For the text-containing cell, return its midpoint in (x, y) coordinate format. 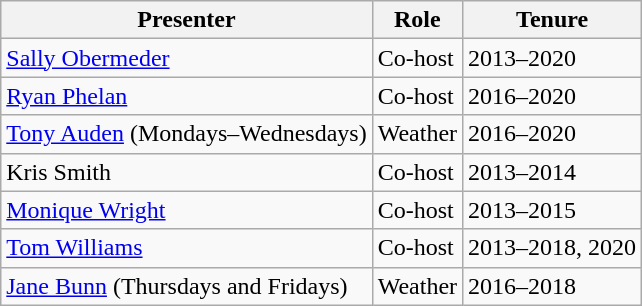
Presenter (186, 20)
2013–2015 (552, 210)
Ryan Phelan (186, 96)
2013–2018, 2020 (552, 248)
Jane Bunn (Thursdays and Fridays) (186, 286)
Tom Williams (186, 248)
2013–2020 (552, 58)
Tony Auden (Mondays–Wednesdays) (186, 134)
Tenure (552, 20)
Kris Smith (186, 172)
Sally Obermeder (186, 58)
2016–2018 (552, 286)
Monique Wright (186, 210)
2013–2014 (552, 172)
Role (417, 20)
